Provide the [X, Y] coordinate of the cell's center where the given text is located.  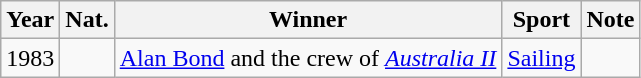
Alan Bond and the crew of Australia II [308, 58]
Sailing [542, 58]
Sport [542, 20]
1983 [30, 58]
Nat. [87, 20]
Year [30, 20]
Note [610, 20]
Winner [308, 20]
